Capture the cell that displays the provided text and extract its (X, Y) central coordinate. 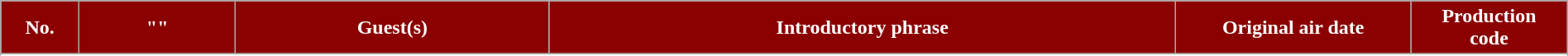
Original air date (1293, 28)
Introductory phrase (863, 28)
No. (40, 28)
"" (157, 28)
Production code (1489, 28)
Guest(s) (392, 28)
